Output the (x, y) coordinate of the center of the cell containing the given text.  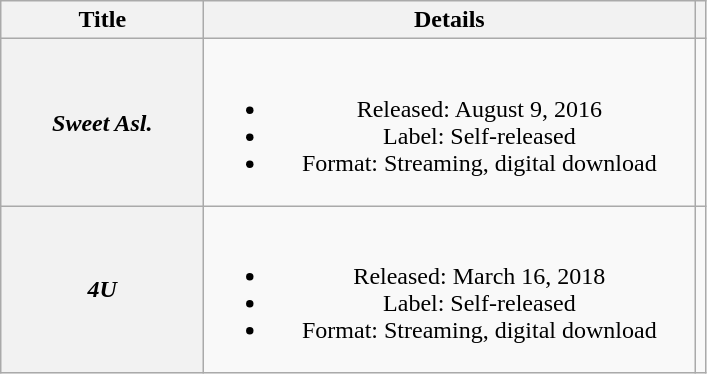
Title (102, 20)
4U (102, 290)
Released: March 16, 2018Label: Self-releasedFormat: Streaming, digital download (450, 290)
Sweet Asl. (102, 122)
Released: August 9, 2016Label: Self-releasedFormat: Streaming, digital download (450, 122)
Details (450, 20)
